Output the (X, Y) coordinate of the center of the cell containing the given text.  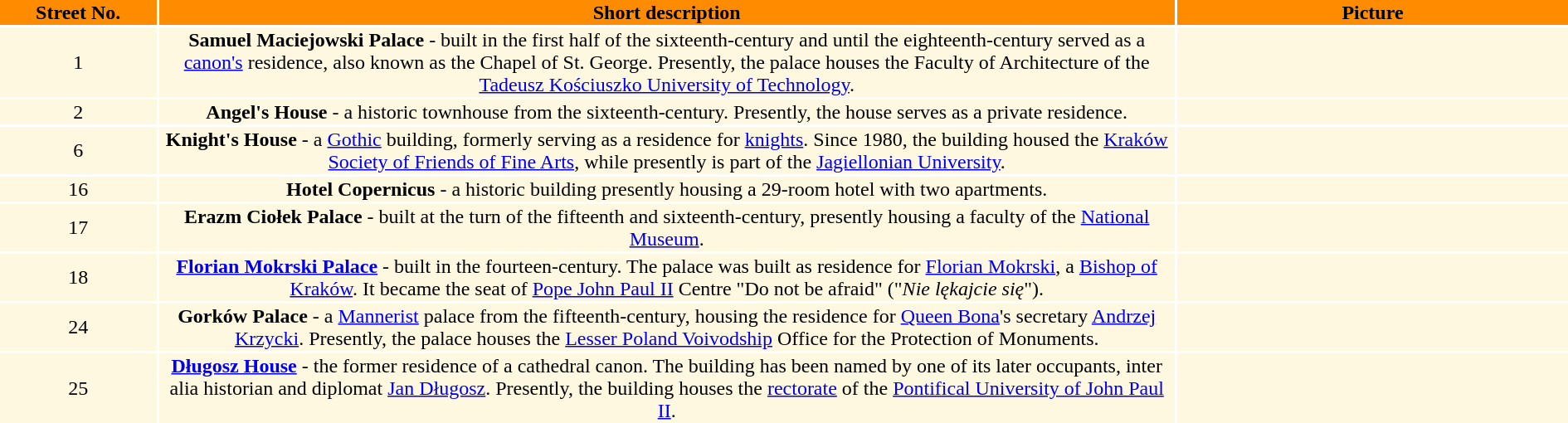
Erazm Ciołek Palace - built at the turn of the fifteenth and sixteenth-century, presently housing a faculty of the National Museum. (667, 227)
16 (78, 189)
1 (78, 62)
Picture (1372, 12)
Angel's House - a historic townhouse from the sixteenth-century. Presently, the house serves as a private residence. (667, 112)
Hotel Copernicus - a historic building presently housing a 29-room hotel with two apartments. (667, 189)
6 (78, 151)
18 (78, 277)
2 (78, 112)
24 (78, 327)
25 (78, 388)
Short description (667, 12)
17 (78, 227)
Street No. (78, 12)
